Scan for the cell matching the given text and deliver its [x, y] coordinate at center. 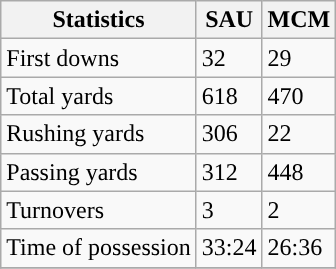
Rushing yards [99, 134]
33:24 [229, 248]
First downs [99, 58]
618 [229, 96]
SAU [229, 20]
Time of possession [99, 248]
470 [299, 96]
448 [299, 172]
MCM [299, 20]
2 [299, 210]
Total yards [99, 96]
312 [229, 172]
26:36 [299, 248]
32 [229, 58]
Passing yards [99, 172]
22 [299, 134]
Statistics [99, 20]
3 [229, 210]
Turnovers [99, 210]
29 [299, 58]
306 [229, 134]
